Scan for the cell matching the given text and deliver its (X, Y) coordinate at center. 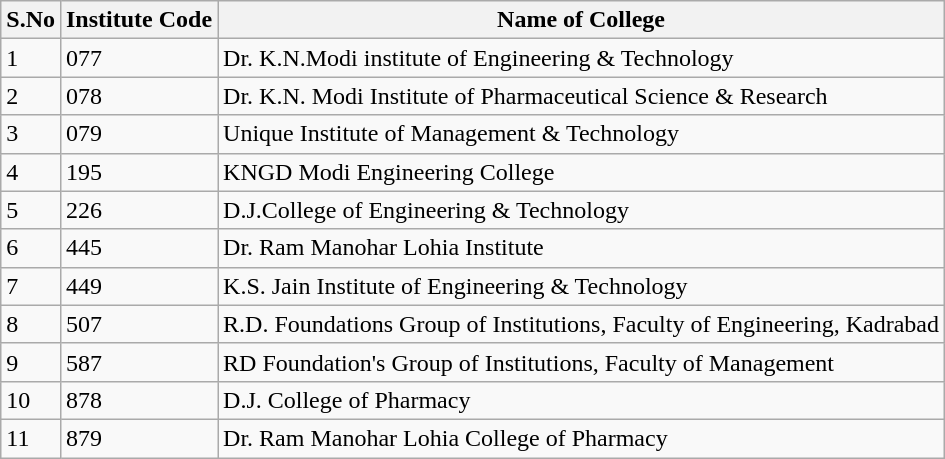
449 (138, 286)
2 (31, 96)
078 (138, 96)
Institute Code (138, 20)
4 (31, 172)
D.J.College of Engineering & Technology (582, 210)
11 (31, 438)
226 (138, 210)
K.S. Jain Institute of Engineering & Technology (582, 286)
RD Foundation's Group of Institutions, Faculty of Management (582, 362)
R.D. Foundations Group of Institutions, Faculty of Engineering, Kadrabad (582, 324)
KNGD Modi Engineering College (582, 172)
Dr. K.N. Modi Institute of Pharmaceutical Science & Research (582, 96)
8 (31, 324)
S.No (31, 20)
079 (138, 134)
5 (31, 210)
1 (31, 58)
3 (31, 134)
Dr. K.N.Modi institute of Engineering & Technology (582, 58)
9 (31, 362)
D.J. College of Pharmacy (582, 400)
077 (138, 58)
Dr. Ram Manohar Lohia College of Pharmacy (582, 438)
507 (138, 324)
445 (138, 248)
6 (31, 248)
10 (31, 400)
Name of College (582, 20)
195 (138, 172)
Unique Institute of Management & Technology (582, 134)
587 (138, 362)
878 (138, 400)
Dr. Ram Manohar Lohia Institute (582, 248)
879 (138, 438)
7 (31, 286)
